From the cell containing the given text, extract its center point as (X, Y) coordinate. 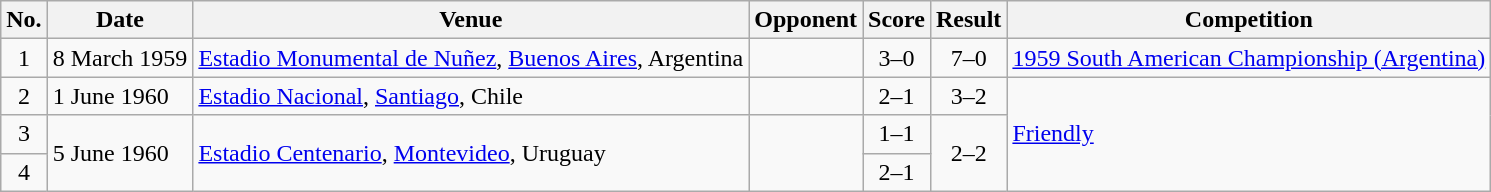
8 March 1959 (120, 58)
5 June 1960 (120, 153)
Friendly (1249, 134)
1959 South American Championship (Argentina) (1249, 58)
Score (897, 20)
3–0 (897, 58)
1 (24, 58)
Estadio Monumental de Nuñez, Buenos Aires, Argentina (471, 58)
3 (24, 134)
3–2 (968, 96)
Date (120, 20)
Result (968, 20)
7–0 (968, 58)
Venue (471, 20)
4 (24, 172)
2 (24, 96)
Opponent (806, 20)
2–2 (968, 153)
1–1 (897, 134)
1 June 1960 (120, 96)
Competition (1249, 20)
No. (24, 20)
Estadio Centenario, Montevideo, Uruguay (471, 153)
Estadio Nacional, Santiago, Chile (471, 96)
